Determine the [X, Y] coordinate at the center of the cell enclosing the given text.  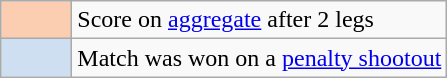
Score on aggregate after 2 legs [260, 20]
Match was won on a penalty shootout [260, 58]
